Output the [x, y] coordinate of the center of the cell containing the given text.  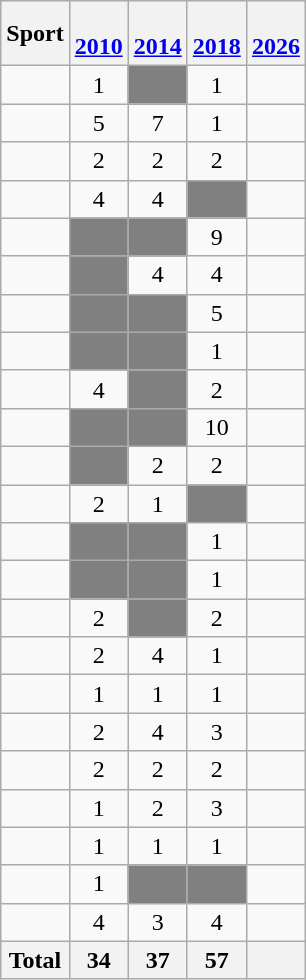
7 [158, 123]
10 [216, 427]
2014 [158, 34]
2010 [98, 34]
57 [216, 960]
34 [98, 960]
Total [35, 960]
2018 [216, 34]
Sport [35, 34]
37 [158, 960]
2026 [276, 34]
9 [216, 237]
